Capture the cell that displays the provided text and extract its (X, Y) central coordinate. 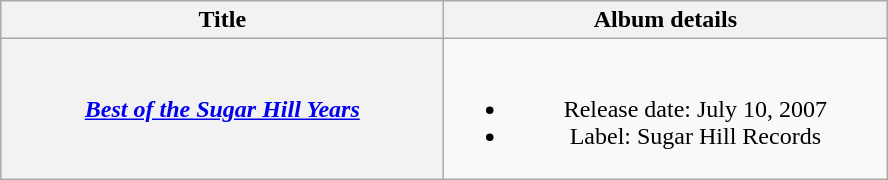
Title (222, 20)
Release date: July 10, 2007Label: Sugar Hill Records (666, 109)
Album details (666, 20)
Best of the Sugar Hill Years (222, 109)
